For the text-containing cell, return its midpoint in (X, Y) coordinate format. 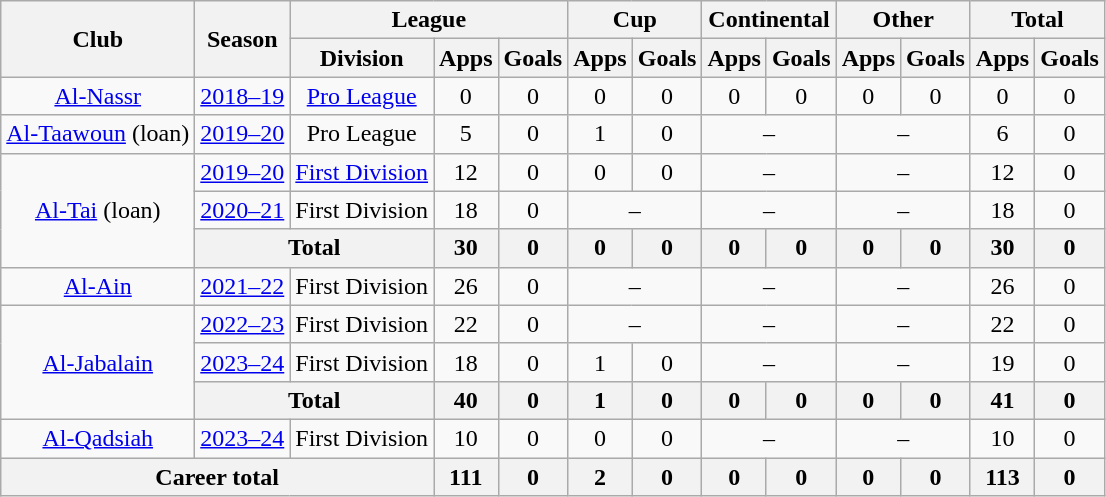
Career total (218, 477)
6 (1002, 134)
Al-Tai (loan) (98, 210)
Other (903, 20)
2022–23 (242, 324)
Division (362, 58)
2020–21 (242, 210)
Season (242, 39)
Al-Qadsiah (98, 438)
Continental (769, 20)
113 (1002, 477)
Cup (635, 20)
19 (1002, 362)
5 (466, 134)
Al-Nassr (98, 96)
2 (600, 477)
111 (466, 477)
2018–19 (242, 96)
2021–22 (242, 286)
Club (98, 39)
40 (466, 400)
41 (1002, 400)
League (429, 20)
Al-Jabalain (98, 362)
Al-Taawoun (loan) (98, 134)
Al-Ain (98, 286)
